Pinpoint the cell where the given text exists, returning its (X, Y) midpoint coordinate. 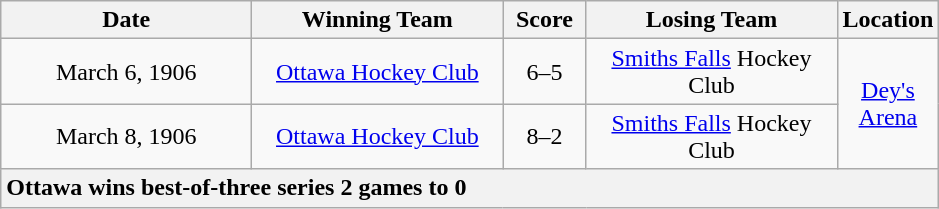
March 6, 1906 (126, 72)
Losing Team (712, 20)
Winning Team (378, 20)
8–2 (544, 136)
6–5 (544, 72)
Date (126, 20)
Dey's Arena (888, 104)
Ottawa wins best-of-three series 2 games to 0 (470, 188)
March 8, 1906 (126, 136)
Location (888, 20)
Score (544, 20)
